Return the [x, y] coordinate for the center point of the cell that contains the specified text.  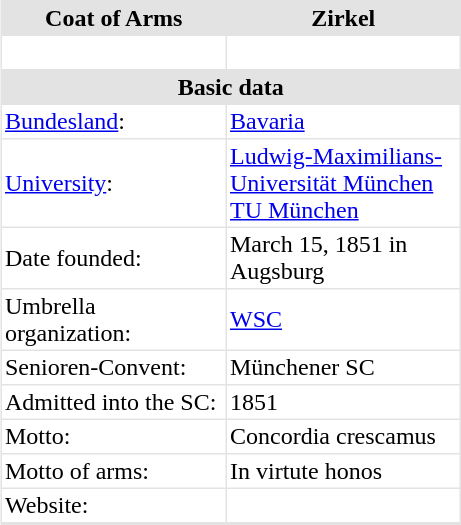
Motto of arms: [114, 470]
Website: [114, 506]
In virtute honos [343, 470]
University: [114, 184]
Admitted into the SC: [114, 402]
Bundesland: [114, 122]
Basic data [231, 86]
Date founded: [114, 258]
Münchener SC [343, 368]
Motto: [114, 436]
WSC [343, 320]
Ludwig-Maximilians-Universität München TU München [343, 184]
Zirkel [343, 18]
Concordia crescamus [343, 436]
1851 [343, 402]
Umbrella organization: [114, 320]
Bavaria [343, 122]
March 15, 1851 in Augsburg [343, 258]
Coat of Arms [114, 18]
Senioren-Convent: [114, 368]
